Capture the cell that displays the provided text and extract its [x, y] central coordinate. 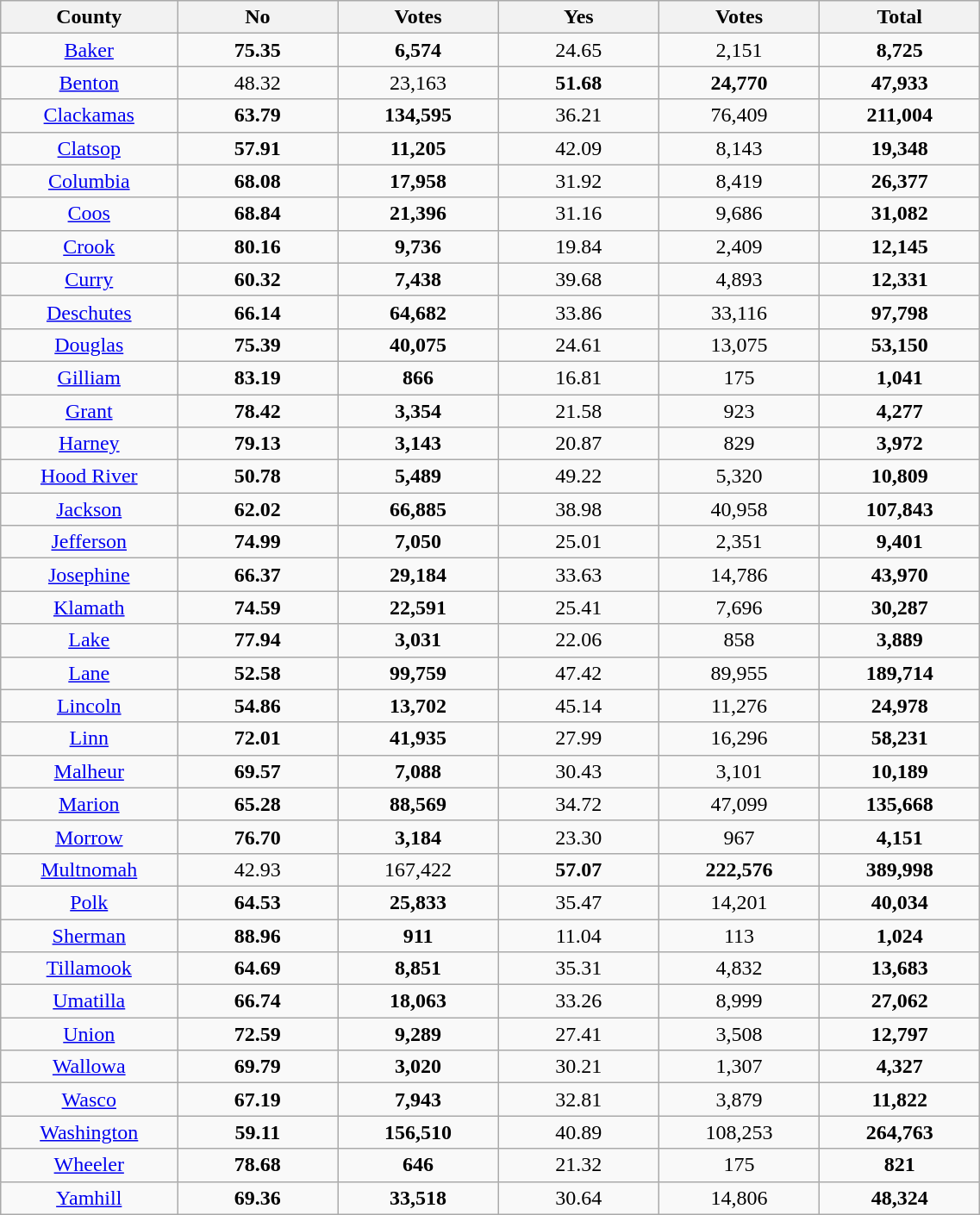
58,231 [900, 738]
88.96 [258, 935]
50.78 [258, 477]
14,786 [739, 575]
45.14 [578, 706]
4,893 [739, 279]
48,324 [900, 1198]
74.99 [258, 542]
26,377 [900, 181]
64,682 [418, 312]
43,970 [900, 575]
Grant [90, 411]
4,277 [900, 411]
72.01 [258, 738]
25,833 [418, 902]
62.02 [258, 509]
64.53 [258, 902]
77.94 [258, 640]
53,150 [900, 345]
69.79 [258, 1067]
16.81 [578, 377]
7,438 [418, 279]
23.30 [578, 837]
Morrow [90, 837]
Baker [90, 50]
13,702 [418, 706]
66,885 [418, 509]
52.58 [258, 673]
74.59 [258, 607]
51.68 [578, 83]
41,935 [418, 738]
Coos [90, 214]
97,798 [900, 312]
33,116 [739, 312]
60.32 [258, 279]
Klamath [90, 607]
10,189 [900, 771]
Yes [578, 17]
8,999 [739, 1001]
Clackamas [90, 115]
12,797 [900, 1034]
Washington [90, 1132]
Total [900, 17]
Tillamook [90, 969]
9,686 [739, 214]
76.70 [258, 837]
5,489 [418, 477]
21.32 [578, 1165]
Josephine [90, 575]
134,595 [418, 115]
33,518 [418, 1198]
Crook [90, 246]
80.16 [258, 246]
923 [739, 411]
68.84 [258, 214]
9,401 [900, 542]
4,327 [900, 1067]
3,508 [739, 1034]
3,972 [900, 444]
25.01 [578, 542]
72.59 [258, 1034]
66.37 [258, 575]
Lane [90, 673]
21,396 [418, 214]
76,409 [739, 115]
135,668 [900, 804]
12,145 [900, 246]
24,770 [739, 83]
4,832 [739, 969]
48.32 [258, 83]
18,063 [418, 1001]
3,879 [739, 1100]
8,143 [739, 148]
Jefferson [90, 542]
7,943 [418, 1100]
65.28 [258, 804]
7,088 [418, 771]
Clatsop [90, 148]
29,184 [418, 575]
30,287 [900, 607]
33.63 [578, 575]
967 [739, 837]
2,151 [739, 50]
113 [739, 935]
167,422 [418, 869]
646 [418, 1165]
36.21 [578, 115]
19,348 [900, 148]
7,696 [739, 607]
38.98 [578, 509]
3,184 [418, 837]
39.68 [578, 279]
99,759 [418, 673]
32.81 [578, 1100]
13,075 [739, 345]
19.84 [578, 246]
911 [418, 935]
189,714 [900, 673]
49.22 [578, 477]
Marion [90, 804]
20.87 [578, 444]
40,958 [739, 509]
11.04 [578, 935]
13,683 [900, 969]
Hood River [90, 477]
858 [739, 640]
75.35 [258, 50]
40,034 [900, 902]
75.39 [258, 345]
3,031 [418, 640]
1,024 [900, 935]
2,351 [739, 542]
Jackson [90, 509]
108,253 [739, 1132]
156,510 [418, 1132]
24.65 [578, 50]
24,978 [900, 706]
Benton [90, 83]
Lincoln [90, 706]
14,201 [739, 902]
27.99 [578, 738]
3,020 [418, 1067]
3,143 [418, 444]
57.91 [258, 148]
Yamhill [90, 1198]
27,062 [900, 1001]
57.07 [578, 869]
47,099 [739, 804]
25.41 [578, 607]
6,574 [418, 50]
31.16 [578, 214]
33.86 [578, 312]
5,320 [739, 477]
821 [900, 1165]
83.19 [258, 377]
11,822 [900, 1100]
Wallowa [90, 1067]
21.58 [578, 411]
47,933 [900, 83]
11,205 [418, 148]
Sherman [90, 935]
Douglas [90, 345]
42.93 [258, 869]
Columbia [90, 181]
107,843 [900, 509]
31.92 [578, 181]
10,809 [900, 477]
No [258, 17]
35.47 [578, 902]
3,889 [900, 640]
Gilliam [90, 377]
42.09 [578, 148]
66.14 [258, 312]
2,409 [739, 246]
1,307 [739, 1067]
68.08 [258, 181]
9,736 [418, 246]
County [90, 17]
78.42 [258, 411]
222,576 [739, 869]
9,289 [418, 1034]
Wasco [90, 1100]
866 [418, 377]
Harney [90, 444]
22,591 [418, 607]
35.31 [578, 969]
67.19 [258, 1100]
33.26 [578, 1001]
Union [90, 1034]
88,569 [418, 804]
63.79 [258, 115]
66.74 [258, 1001]
69.36 [258, 1198]
4,151 [900, 837]
40.89 [578, 1132]
30.64 [578, 1198]
31,082 [900, 214]
Curry [90, 279]
89,955 [739, 673]
64.69 [258, 969]
Multnomah [90, 869]
23,163 [418, 83]
79.13 [258, 444]
829 [739, 444]
211,004 [900, 115]
54.86 [258, 706]
8,851 [418, 969]
8,419 [739, 181]
59.11 [258, 1132]
7,050 [418, 542]
17,958 [418, 181]
3,354 [418, 411]
264,763 [900, 1132]
Lake [90, 640]
Wheeler [90, 1165]
69.57 [258, 771]
40,075 [418, 345]
8,725 [900, 50]
14,806 [739, 1198]
30.43 [578, 771]
Malheur [90, 771]
Deschutes [90, 312]
16,296 [739, 738]
Umatilla [90, 1001]
34.72 [578, 804]
3,101 [739, 771]
Linn [90, 738]
78.68 [258, 1165]
47.42 [578, 673]
12,331 [900, 279]
24.61 [578, 345]
27.41 [578, 1034]
22.06 [578, 640]
1,041 [900, 377]
30.21 [578, 1067]
11,276 [739, 706]
389,998 [900, 869]
Polk [90, 902]
